Pinpoint the cell where the given text exists, returning its (X, Y) midpoint coordinate. 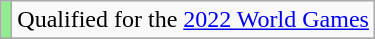
Qualified for the 2022 World Games (194, 20)
